Scan for the cell matching the given text and deliver its [X, Y] coordinate at center. 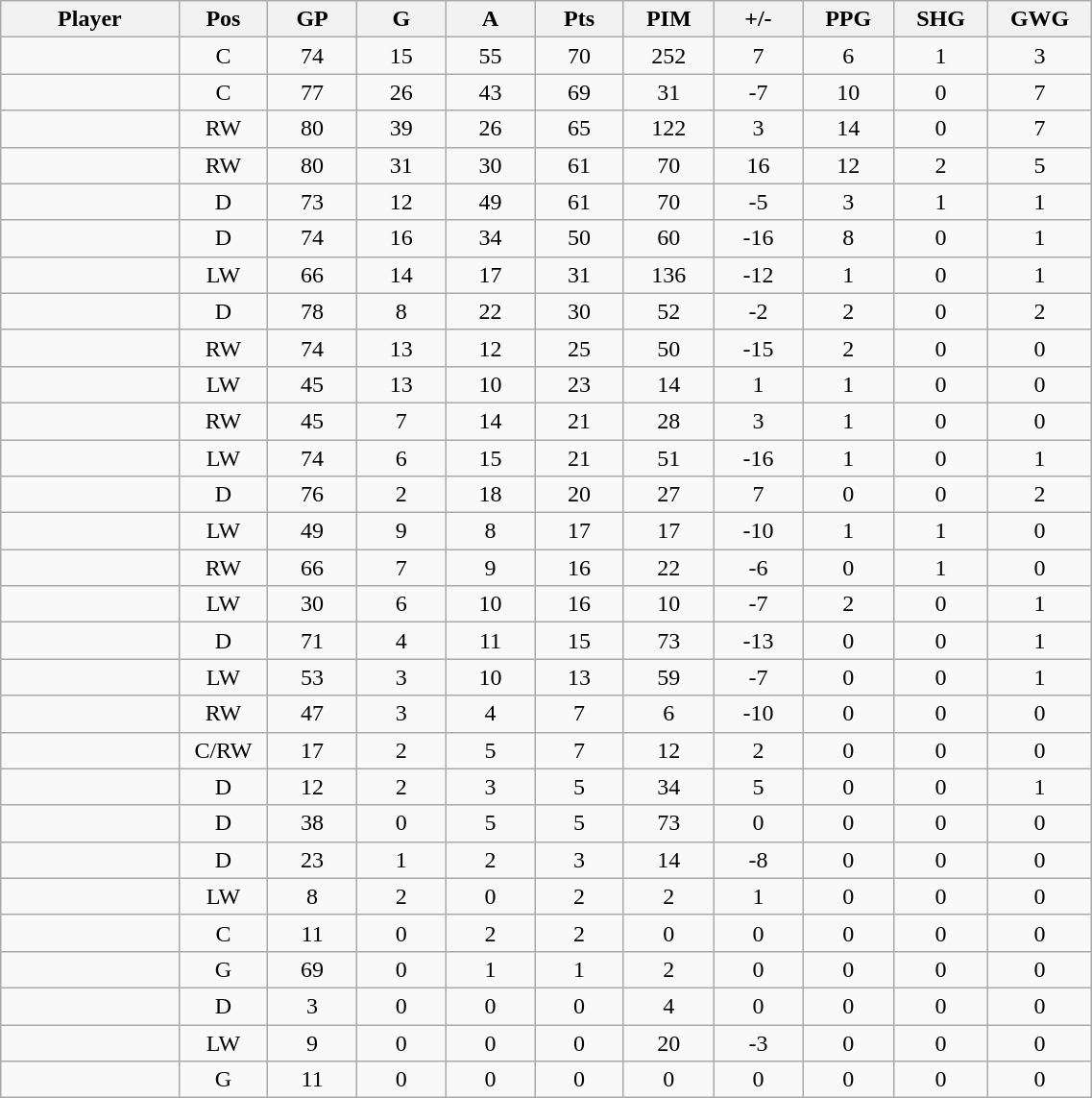
A [490, 19]
122 [668, 129]
PIM [668, 19]
-3 [759, 1042]
GP [313, 19]
39 [401, 129]
Player [90, 19]
-5 [759, 202]
-6 [759, 568]
C/RW [223, 750]
-8 [759, 860]
136 [668, 275]
Pts [580, 19]
-15 [759, 348]
25 [580, 348]
78 [313, 311]
Pos [223, 19]
-12 [759, 275]
55 [490, 56]
47 [313, 714]
43 [490, 92]
PPG [849, 19]
27 [668, 495]
SHG [941, 19]
59 [668, 677]
252 [668, 56]
52 [668, 311]
51 [668, 458]
GWG [1039, 19]
-13 [759, 641]
77 [313, 92]
71 [313, 641]
60 [668, 238]
18 [490, 495]
+/- [759, 19]
53 [313, 677]
28 [668, 421]
38 [313, 823]
-2 [759, 311]
65 [580, 129]
76 [313, 495]
